From the cell containing the given text, extract its center point as [X, Y] coordinate. 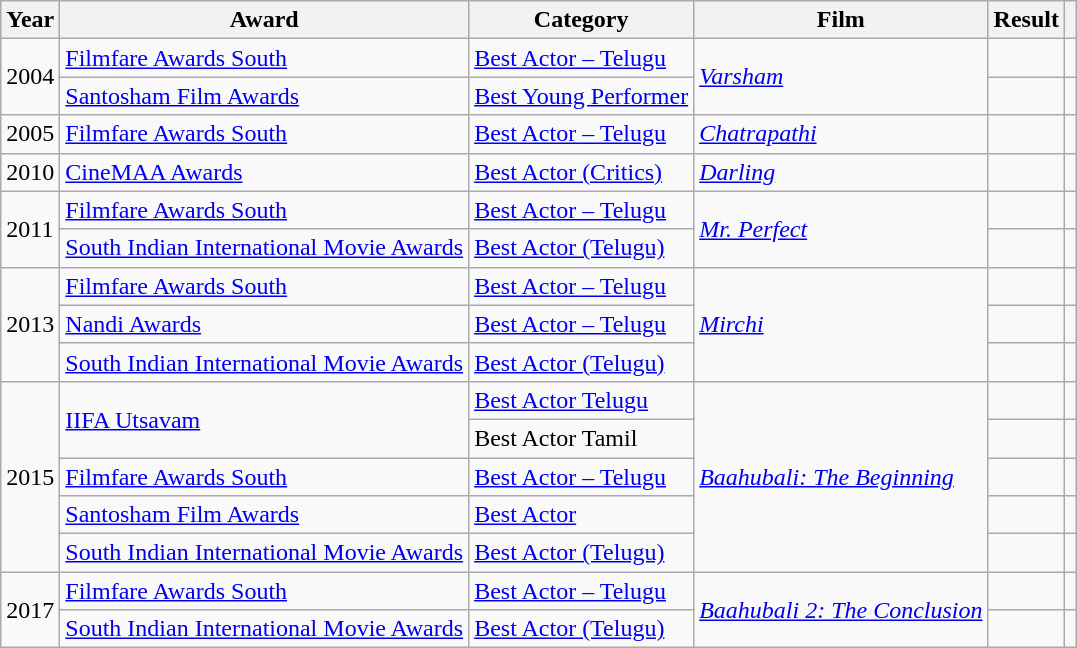
2013 [30, 324]
2011 [30, 229]
CineMAA Awards [264, 172]
Varsham [841, 77]
Nandi Awards [264, 324]
Year [30, 20]
Film [841, 20]
Chatrapathi [841, 134]
2010 [30, 172]
Baahubali: The Beginning [841, 476]
Darling [841, 172]
Category [582, 20]
Result [1026, 20]
2017 [30, 610]
2004 [30, 77]
IIFA Utsavam [264, 419]
Best Actor (Critics) [582, 172]
2005 [30, 134]
Award [264, 20]
Mr. Perfect [841, 229]
Baahubali 2: The Conclusion [841, 610]
Best Young Performer [582, 96]
Best Actor [582, 515]
Best Actor Tamil [582, 438]
2015 [30, 476]
Mirchi [841, 324]
Best Actor Telugu [582, 400]
